Pinpoint the cell where the given text exists, returning its (X, Y) midpoint coordinate. 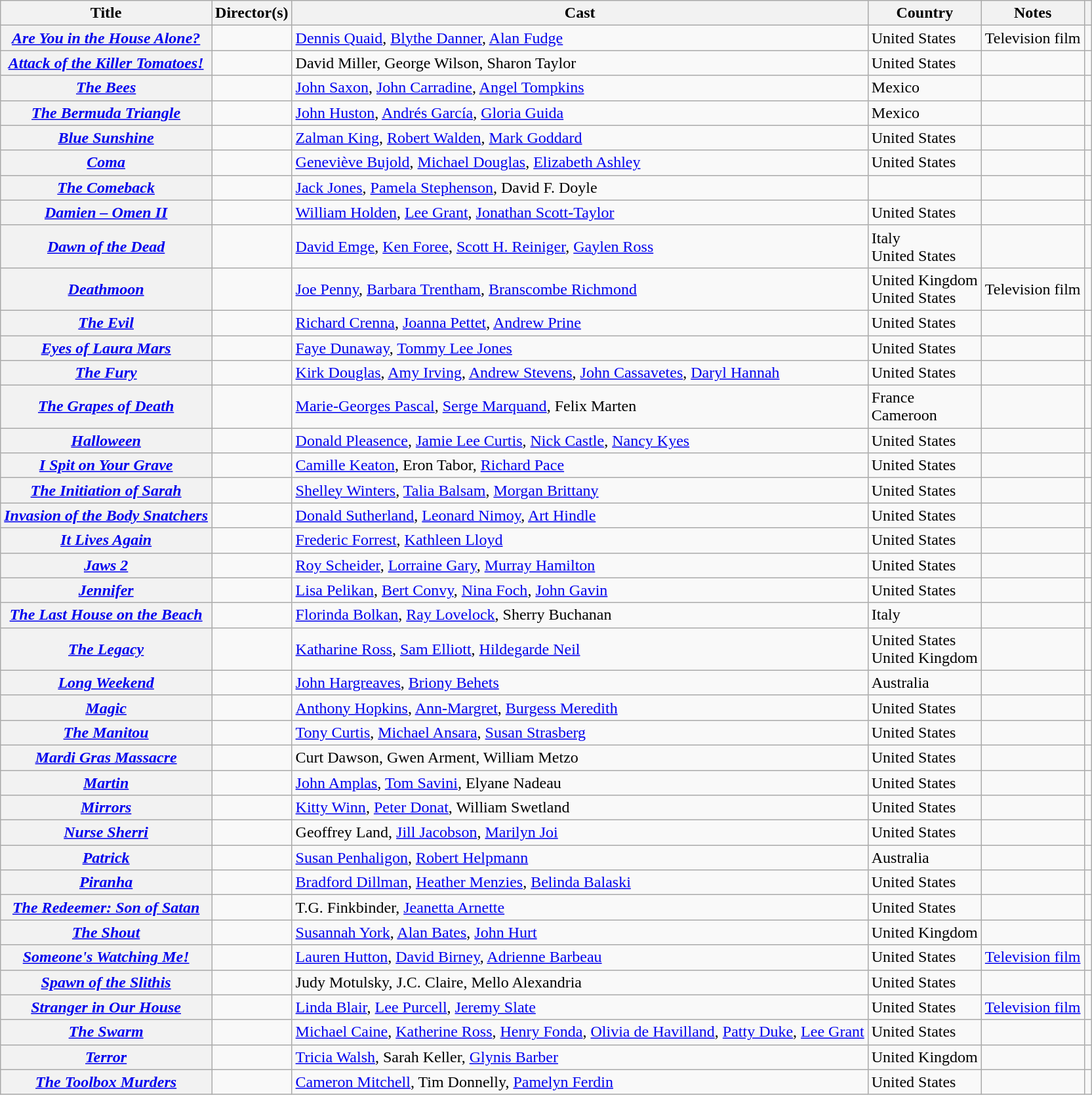
T.G. Finkbinder, Jeanetta Arnette (580, 907)
The Swarm (106, 1032)
Lauren Hutton, David Birney, Adrienne Barbeau (580, 957)
Patrick (106, 858)
The Fury (106, 373)
Halloween (106, 441)
David Emge, Ken Foree, Scott H. Reiniger, Gaylen Ross (580, 247)
Invasion of the Body Snatchers (106, 515)
Dawn of the Dead (106, 247)
Camille Keaton, Eron Tabor, Richard Pace (580, 466)
Faye Dunaway, Tommy Lee Jones (580, 348)
Linda Blair, Lee Purcell, Jeremy Slate (580, 1007)
Zalman King, Robert Walden, Mark Goddard (580, 138)
Director(s) (252, 13)
Stranger in Our House (106, 1007)
Michael Caine, Katherine Ross, Henry Fonda, Olivia de Havilland, Patty Duke, Lee Grant (580, 1032)
The Manitou (106, 732)
The Bermuda Triangle (106, 113)
Tricia Walsh, Sarah Keller, Glynis Barber (580, 1057)
David Miller, George Wilson, Sharon Taylor (580, 63)
United KingdomUnited States (925, 289)
Frederic Forrest, Kathleen Lloyd (580, 540)
John Huston, Andrés García, Gloria Guida (580, 113)
John Amplas, Tom Savini, Elyane Nadeau (580, 782)
Mirrors (106, 808)
Katharine Ross, Sam Elliott, Hildegarde Neil (580, 649)
Kirk Douglas, Amy Irving, Andrew Stevens, John Cassavetes, Daryl Hannah (580, 373)
The Toolbox Murders (106, 1082)
Coma (106, 163)
The Evil (106, 323)
John Saxon, John Carradine, Angel Tompkins (580, 88)
Cast (580, 13)
Geneviève Bujold, Michael Douglas, Elizabeth Ashley (580, 163)
Martin (106, 782)
Long Weekend (106, 683)
Cameron Mitchell, Tim Donnelly, Pamelyn Ferdin (580, 1082)
Richard Crenna, Joanna Pettet, Andrew Prine (580, 323)
Marie-Georges Pascal, Serge Marquand, Felix Marten (580, 407)
Notes (1032, 13)
Kitty Winn, Peter Donat, William Swetland (580, 808)
The Comeback (106, 188)
Country (925, 13)
Jack Jones, Pamela Stephenson, David F. Doyle (580, 188)
The Initiation of Sarah (106, 490)
Eyes of Laura Mars (106, 348)
Attack of the Killer Tomatoes! (106, 63)
Jennifer (106, 590)
Roy Scheider, Lorraine Gary, Murray Hamilton (580, 565)
Terror (106, 1057)
The Redeemer: Son of Satan (106, 907)
United StatesUnited Kingdom (925, 649)
Anthony Hopkins, Ann-Margret, Burgess Meredith (580, 707)
Someone's Watching Me! (106, 957)
Spawn of the Slithis (106, 982)
William Holden, Lee Grant, Jonathan Scott-Taylor (580, 212)
Nurse Sherri (106, 833)
John Hargreaves, Briony Behets (580, 683)
Susannah York, Alan Bates, John Hurt (580, 932)
Deathmoon (106, 289)
Donald Sutherland, Leonard Nimoy, Art Hindle (580, 515)
The Legacy (106, 649)
Curt Dawson, Gwen Arment, William Metzo (580, 757)
FranceCameroon (925, 407)
Geoffrey Land, Jill Jacobson, Marilyn Joi (580, 833)
Donald Pleasence, Jamie Lee Curtis, Nick Castle, Nancy Kyes (580, 441)
Jaws 2 (106, 565)
It Lives Again (106, 540)
Susan Penhaligon, Robert Helpmann (580, 858)
Tony Curtis, Michael Ansara, Susan Strasberg (580, 732)
Joe Penny, Barbara Trentham, Branscombe Richmond (580, 289)
Piranha (106, 883)
Lisa Pelikan, Bert Convy, Nina Foch, John Gavin (580, 590)
Title (106, 13)
The Bees (106, 88)
The Last House on the Beach (106, 615)
Blue Sunshine (106, 138)
Judy Motulsky, J.C. Claire, Mello Alexandria (580, 982)
Mardi Gras Massacre (106, 757)
The Shout (106, 932)
Italy (925, 615)
Bradford Dillman, Heather Menzies, Belinda Balaski (580, 883)
Dennis Quaid, Blythe Danner, Alan Fudge (580, 38)
The Grapes of Death (106, 407)
Florinda Bolkan, Ray Lovelock, Sherry Buchanan (580, 615)
I Spit on Your Grave (106, 466)
ItalyUnited States (925, 247)
Magic (106, 707)
Damien – Omen II (106, 212)
Are You in the House Alone? (106, 38)
Shelley Winters, Talia Balsam, Morgan Brittany (580, 490)
